Determine the (x, y) coordinate at the center of the cell enclosing the given text.  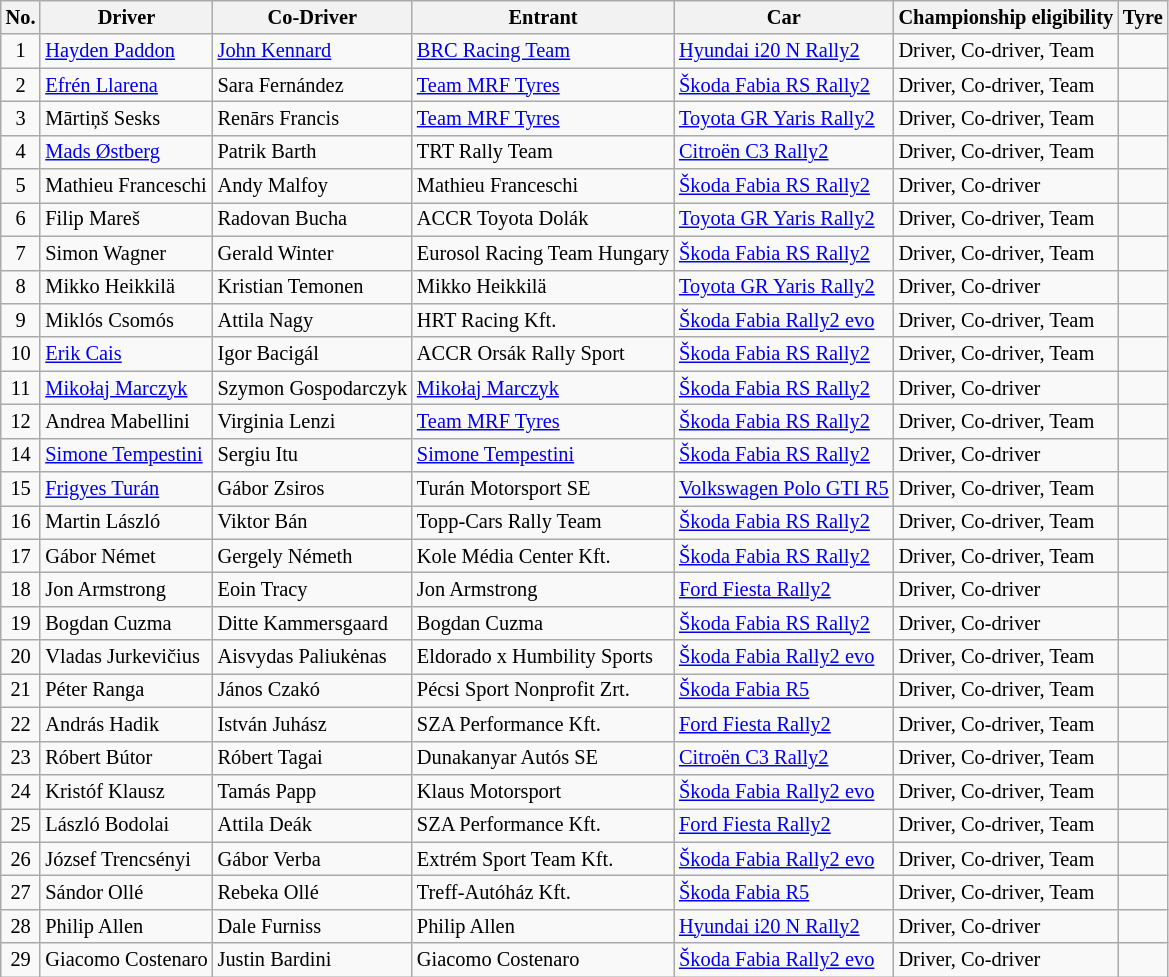
András Hadik (126, 724)
István Juhász (312, 724)
Entrant (543, 17)
Andrea Mabellini (126, 421)
Tyre (1143, 17)
Tamás Papp (312, 791)
Sara Fernández (312, 85)
Virginia Lenzi (312, 421)
Ditte Kammersgaard (312, 623)
Car (784, 17)
Championship eligibility (1006, 17)
9 (21, 320)
Turán Motorsport SE (543, 489)
Pécsi Sport Nonprofit Zrt. (543, 690)
22 (21, 724)
Sergiu Itu (312, 455)
21 (21, 690)
Gábor Zsiros (312, 489)
Eldorado x Humbility Sports (543, 657)
Igor Bacigál (312, 354)
4 (21, 152)
Kristóf Klausz (126, 791)
23 (21, 758)
Driver (126, 17)
20 (21, 657)
5 (21, 186)
BRC Racing Team (543, 51)
John Kennard (312, 51)
Gábor Német (126, 556)
Miklós Csomós (126, 320)
Eurosol Racing Team Hungary (543, 253)
László Bodolai (126, 825)
24 (21, 791)
HRT Racing Kft. (543, 320)
Extrém Sport Team Kft. (543, 859)
Attila Deák (312, 825)
Mads Østberg (126, 152)
Treff-Autóház Kft. (543, 892)
Frigyes Turán (126, 489)
Justin Bardini (312, 960)
Gábor Verba (312, 859)
Mārtiņš Sesks (126, 118)
Péter Ranga (126, 690)
Róbert Tagai (312, 758)
János Czakó (312, 690)
18 (21, 589)
17 (21, 556)
József Trencsényi (126, 859)
Dale Furniss (312, 926)
27 (21, 892)
1 (21, 51)
Co-Driver (312, 17)
Vladas Jurkevičius (126, 657)
Andy Malfoy (312, 186)
Volkswagen Polo GTI R5 (784, 489)
10 (21, 354)
19 (21, 623)
Kole Média Center Kft. (543, 556)
ACCR Toyota Dolák (543, 219)
Eoin Tracy (312, 589)
Attila Nagy (312, 320)
Sándor Ollé (126, 892)
Martin László (126, 522)
26 (21, 859)
Aisvydas Paliukėnas (312, 657)
15 (21, 489)
Erik Cais (126, 354)
Rebeka Ollé (312, 892)
Szymon Gospodarczyk (312, 388)
Róbert Bútor (126, 758)
2 (21, 85)
7 (21, 253)
Klaus Motorsport (543, 791)
3 (21, 118)
25 (21, 825)
12 (21, 421)
Dunakanyar Autós SE (543, 758)
28 (21, 926)
Radovan Bucha (312, 219)
Patrik Barth (312, 152)
No. (21, 17)
Gerald Winter (312, 253)
Filip Mareš (126, 219)
6 (21, 219)
Hayden Paddon (126, 51)
ACCR Orsák Rally Sport (543, 354)
16 (21, 522)
TRT Rally Team (543, 152)
Topp-Cars Rally Team (543, 522)
29 (21, 960)
Kristian Temonen (312, 287)
Viktor Bán (312, 522)
Simon Wagner (126, 253)
8 (21, 287)
Renārs Francis (312, 118)
14 (21, 455)
Efrén Llarena (126, 85)
11 (21, 388)
Gergely Németh (312, 556)
